Search for the cell housing the specified text and yield its [X, Y] center coordinate. 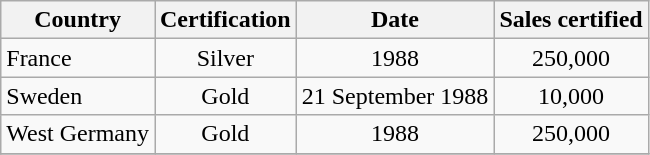
Certification [225, 20]
Country [78, 20]
Sales certified [571, 20]
10,000 [571, 96]
Silver [225, 58]
France [78, 58]
Date [395, 20]
West Germany [78, 134]
21 September 1988 [395, 96]
Sweden [78, 96]
